Search for the cell housing the specified text and yield its (x, y) center coordinate. 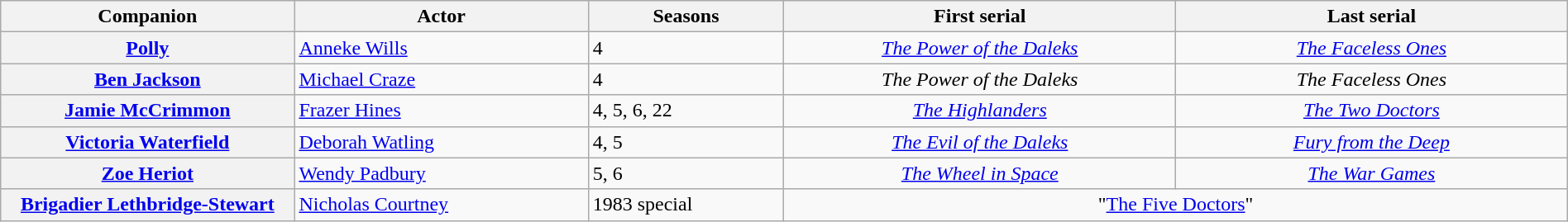
Zoe Heriot (147, 173)
Fury from the Deep (1372, 142)
Polly (147, 48)
The Evil of the Daleks (980, 142)
Jamie McCrimmon (147, 111)
Last serial (1372, 17)
First serial (980, 17)
1983 special (686, 205)
4, 5 (686, 142)
Deborah Watling (442, 142)
Michael Craze (442, 79)
Seasons (686, 17)
Companion (147, 17)
The Wheel in Space (980, 173)
5, 6 (686, 173)
Wendy Padbury (442, 173)
Actor (442, 17)
4, 5, 6, 22 (686, 111)
The War Games (1372, 173)
Ben Jackson (147, 79)
"The Five Doctors" (1176, 205)
Brigadier Lethbridge-Stewart (147, 205)
Victoria Waterfield (147, 142)
Anneke Wills (442, 48)
The Highlanders (980, 111)
The Two Doctors (1372, 111)
Frazer Hines (442, 111)
Nicholas Courtney (442, 205)
